From the cell containing the given text, extract its center point as (X, Y) coordinate. 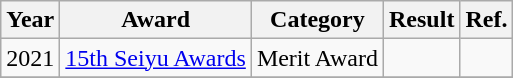
Year (30, 20)
15th Seiyu Awards (156, 58)
2021 (30, 58)
Merit Award (317, 58)
Result (422, 20)
Ref. (486, 20)
Award (156, 20)
Category (317, 20)
